Identify which cell holds the provided text, then report its (X, Y) central coordinate. 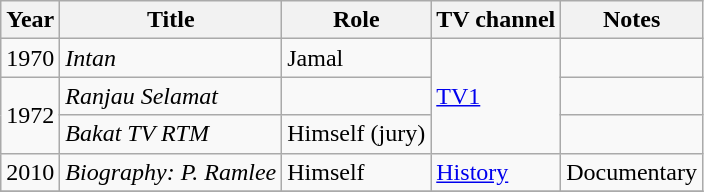
History (496, 172)
Bakat TV RTM (171, 134)
1972 (30, 115)
Biography: P. Ramlee (171, 172)
Himself (jury) (356, 134)
TV1 (496, 96)
Year (30, 20)
Notes (632, 20)
Documentary (632, 172)
1970 (30, 58)
Ranjau Selamat (171, 96)
2010 (30, 172)
Intan (171, 58)
Jamal (356, 58)
Himself (356, 172)
Title (171, 20)
Role (356, 20)
TV channel (496, 20)
